Pinpoint the cell where the given text exists, returning its [X, Y] midpoint coordinate. 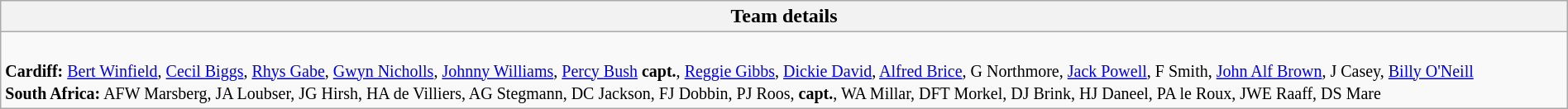
Team details [784, 17]
